Return [X, Y] of the center of cell containing provided text 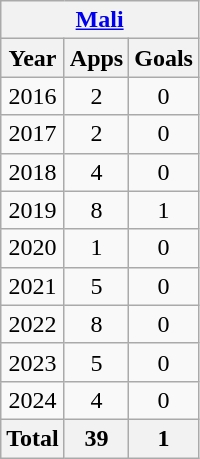
2019 [33, 210]
2023 [33, 362]
Goals [164, 58]
2022 [33, 324]
Mali [100, 20]
2018 [33, 172]
2024 [33, 400]
39 [96, 438]
Year [33, 58]
Total [33, 438]
Apps [96, 58]
2017 [33, 134]
2020 [33, 248]
2016 [33, 96]
2021 [33, 286]
